Determine the [x, y] coordinate at the center of the cell enclosing the given text.  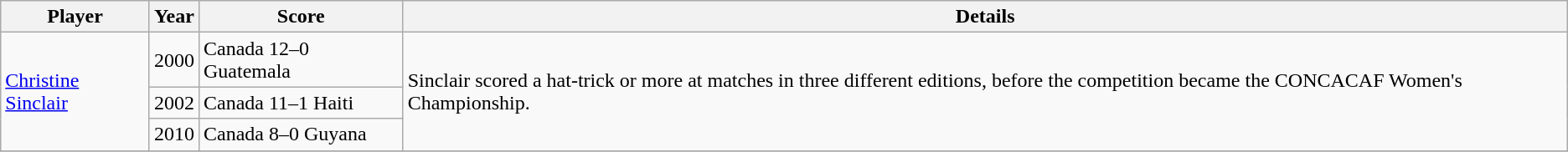
Canada 11–1 Haiti [301, 103]
2002 [174, 103]
Canada 12–0 Guatemala [301, 60]
2010 [174, 134]
2000 [174, 60]
Score [301, 17]
Player [75, 17]
Christine Sinclair [75, 92]
Year [174, 17]
Sinclair scored a hat-trick or more at matches in three different editions, before the competition became the CONCACAF Women's Championship. [985, 92]
Canada 8–0 Guyana [301, 134]
Details [985, 17]
